Identify which cell holds the provided text, then report its [x, y] central coordinate. 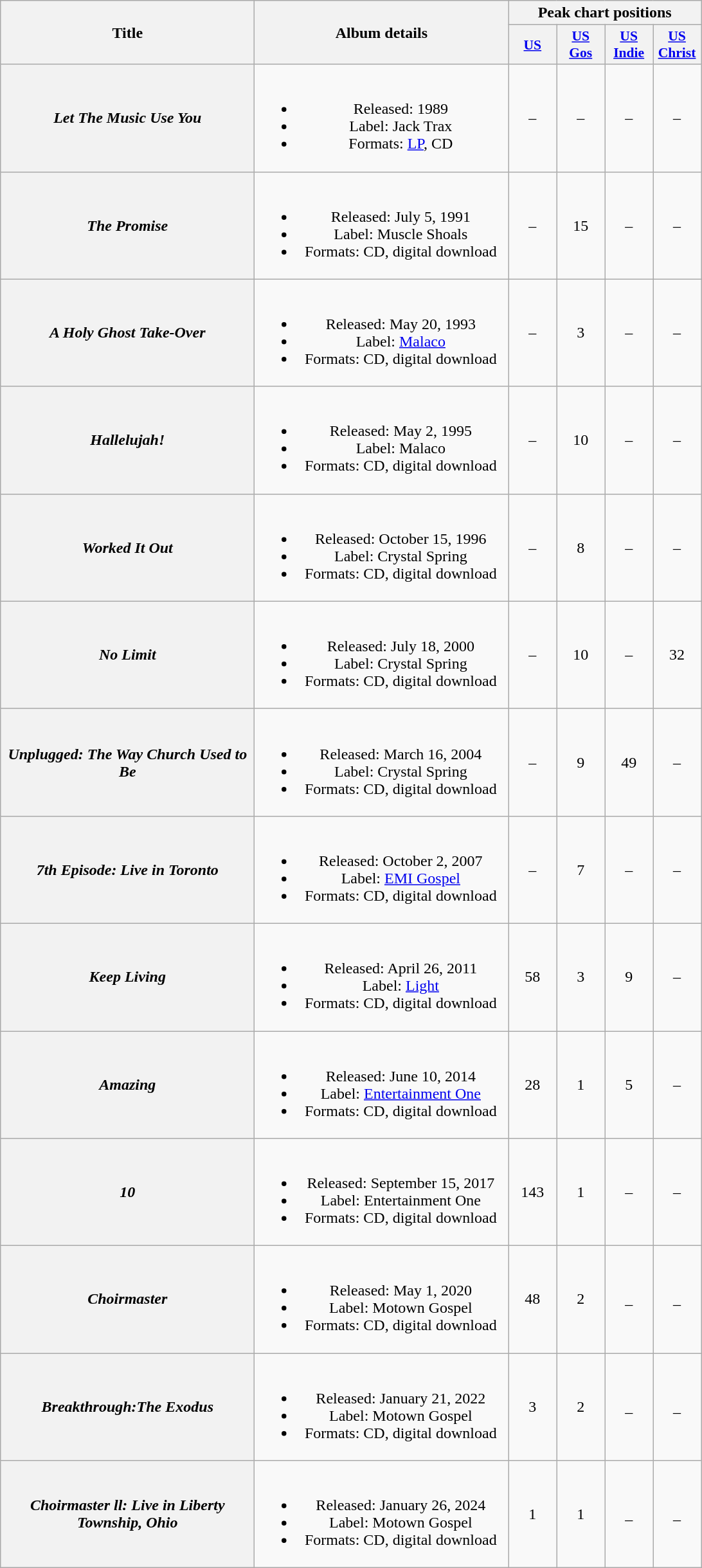
Choirmaster [127, 1300]
32 [678, 654]
Choirmaster ll: Live in Liberty Township, Ohio [127, 1515]
Released: May 1, 2020Label: Motown GospelFormats: CD, digital download [382, 1300]
Released: January 21, 2022Label: Motown GospelFormats: CD, digital download [382, 1407]
Breakthrough:The Exodus [127, 1407]
Let The Music Use You [127, 118]
58 [532, 977]
Hallelujah! [127, 440]
USGos [581, 45]
Title [127, 32]
143 [532, 1192]
7th Episode: Live in Toronto [127, 869]
Peak chart positions [605, 13]
49 [629, 762]
5 [629, 1085]
Amazing [127, 1085]
USChrist [678, 45]
Released: September 15, 2017Label: Entertainment OneFormats: CD, digital download [382, 1192]
Released: October 15, 1996Label: Crystal SpringFormats: CD, digital download [382, 548]
48 [532, 1300]
Released: July 18, 2000Label: Crystal SpringFormats: CD, digital download [382, 654]
Album details [382, 32]
Released: January 26, 2024Label: Motown GospelFormats: CD, digital download [382, 1515]
28 [532, 1085]
The Promise [127, 225]
No Limit [127, 654]
A Holy Ghost Take-Over [127, 333]
Released: July 5, 1991Label: Muscle ShoalsFormats: CD, digital download [382, 225]
15 [581, 225]
US [532, 45]
Unplugged: The Way Church Used to Be [127, 762]
Released: March 16, 2004Label: Crystal SpringFormats: CD, digital download [382, 762]
7 [581, 869]
Released: May 20, 1993Label: MalacoFormats: CD, digital download [382, 333]
Released: June 10, 2014Label: Entertainment OneFormats: CD, digital download [382, 1085]
USIndie [629, 45]
Keep Living [127, 977]
Released: May 2, 1995Label: MalacoFormats: CD, digital download [382, 440]
Released: October 2, 2007Label: EMI GospelFormats: CD, digital download [382, 869]
Released: 1989Label: Jack TraxFormats: LP, CD [382, 118]
Released: April 26, 2011Label: LightFormats: CD, digital download [382, 977]
8 [581, 548]
Worked It Out [127, 548]
